Identify which cell holds the provided text, then report its [X, Y] central coordinate. 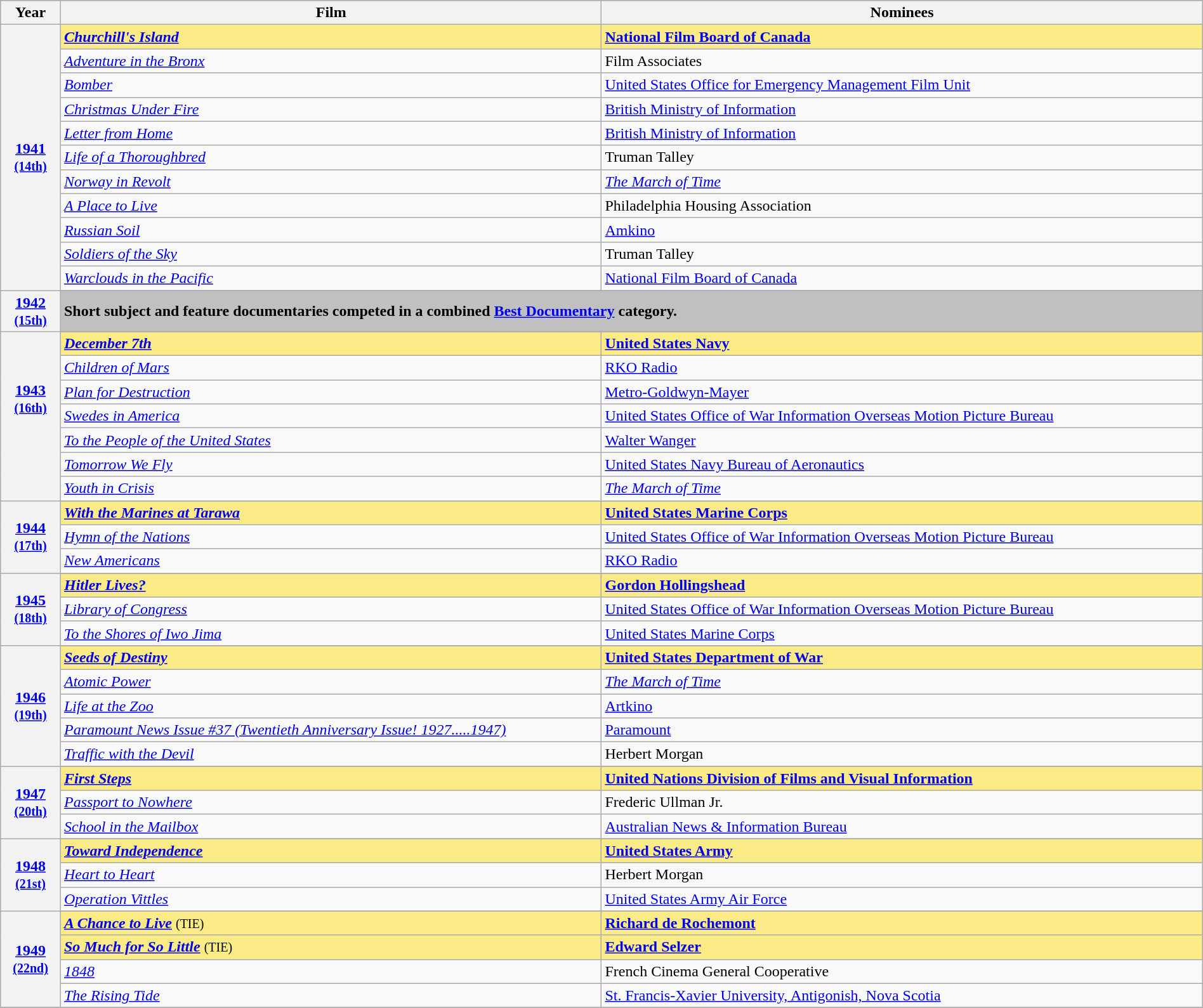
1848 [331, 971]
Youth in Crisis [331, 488]
Toward Independence [331, 851]
Passport to Nowhere [331, 802]
1945(18th) [30, 609]
French Cinema General Cooperative [902, 971]
1942(15th) [30, 311]
Swedes in America [331, 416]
Artkino [902, 706]
Plan for Destruction [331, 392]
First Steps [331, 778]
United States Office for Emergency Management Film Unit [902, 85]
To the Shores of Iwo Jima [331, 633]
Traffic with the Devil [331, 754]
Film [331, 13]
United States Department of War [902, 657]
Frederic Ullman Jr. [902, 802]
The Rising Tide [331, 995]
Adventure in the Bronx [331, 61]
Tomorrow We Fly [331, 464]
1949(22nd) [30, 959]
Life at the Zoo [331, 706]
Russian Soil [331, 230]
School in the Mailbox [331, 827]
United States Army [902, 851]
St. Francis-Xavier University, Antigonish, Nova Scotia [902, 995]
Short subject and feature documentaries competed in a combined Best Documentary category. [631, 311]
Walter Wanger [902, 440]
1948(21st) [30, 875]
1943(16th) [30, 416]
Nominees [902, 13]
1944(17th) [30, 537]
A Place to Live [331, 206]
1947(20th) [30, 802]
Warclouds in the Pacific [331, 278]
Hymn of the Nations [331, 537]
With the Marines at Tarawa [331, 513]
To the People of the United States [331, 440]
United States Army Air Force [902, 899]
Christmas Under Fire [331, 109]
Library of Congress [331, 609]
Letter from Home [331, 133]
Soldiers of the Sky [331, 254]
1946(19th) [30, 705]
Churchill's Island [331, 37]
A Chance to Live (TIE) [331, 923]
Edward Selzer [902, 947]
Bomber [331, 85]
Film Associates [902, 61]
United Nations Division of Films and Visual Information [902, 778]
United States Navy [902, 344]
Life of a Thoroughbred [331, 157]
Children of Mars [331, 368]
Australian News & Information Bureau [902, 827]
Operation Vittles [331, 899]
Metro-Goldwyn-Mayer [902, 392]
Atomic Power [331, 681]
Norway in Revolt [331, 181]
Seeds of Destiny [331, 657]
Paramount News Issue #37 (Twentieth Anniversary Issue! 1927.....1947) [331, 730]
Amkino [902, 230]
Paramount [902, 730]
Richard de Rochemont [902, 923]
Year [30, 13]
December 7th [331, 344]
Philadelphia Housing Association [902, 206]
United States Navy Bureau of Aeronautics [902, 464]
So Much for So Little (TIE) [331, 947]
Gordon Hollingshead [902, 585]
Hitler Lives? [331, 585]
Heart to Heart [331, 875]
1941(14th) [30, 157]
New Americans [331, 561]
